Locate the cell with the specified text and output its (X, Y) center coordinate. 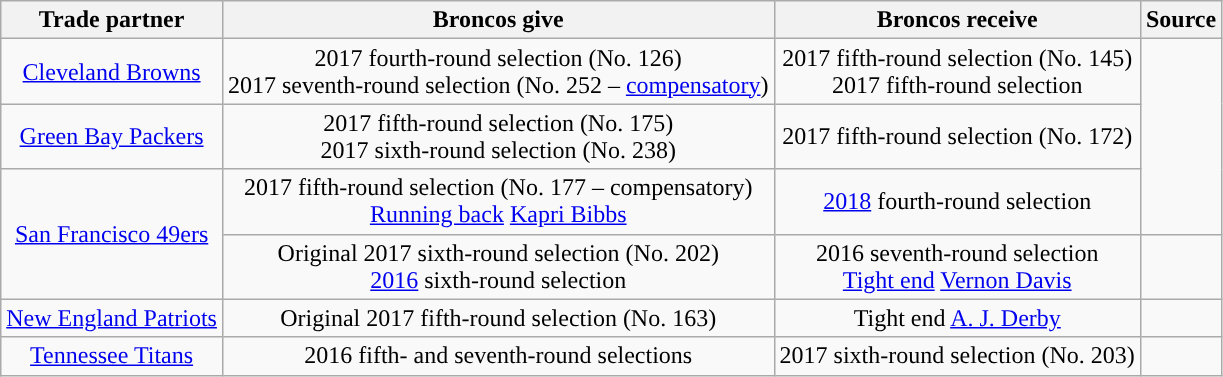
2016 seventh-round selectionTight end Vernon Davis (957, 266)
2017 fifth-round selection (No. 177 – compensatory)Running back Kapri Bibbs (498, 202)
2017 fifth-round selection (No. 145)2017 fifth-round selection (957, 72)
Source (1180, 20)
2018 fourth-round selection (957, 202)
Original 2017 sixth-round selection (No. 202)2016 sixth-round selection (498, 266)
Tennessee Titans (112, 356)
Cleveland Browns (112, 72)
Broncos receive (957, 20)
Broncos give (498, 20)
2016 fifth- and seventh-round selections (498, 356)
Tight end A. J. Derby (957, 318)
Original 2017 fifth-round selection (No. 163) (498, 318)
2017 fifth-round selection (No. 172) (957, 136)
San Francisco 49ers (112, 234)
2017 fourth-round selection (No. 126)2017 seventh-round selection (No. 252 – compensatory) (498, 72)
2017 sixth-round selection (No. 203) (957, 356)
New England Patriots (112, 318)
Trade partner (112, 20)
2017 fifth-round selection (No. 175)2017 sixth-round selection (No. 238) (498, 136)
Green Bay Packers (112, 136)
